Find where the given text appears and provide that cell's center as [x, y] coordinate. 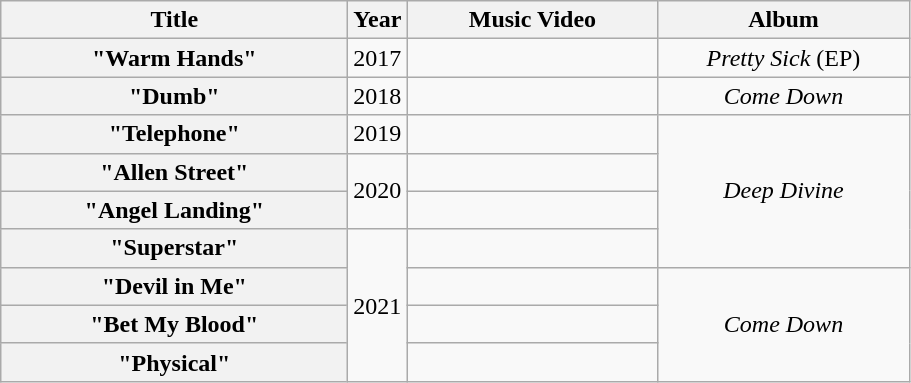
2018 [378, 96]
2019 [378, 134]
"Telephone" [174, 134]
"Physical" [174, 362]
"Superstar" [174, 248]
Album [784, 20]
2020 [378, 191]
"Bet My Blood" [174, 324]
Year [378, 20]
"Allen Street" [174, 172]
"Devil in Me" [174, 286]
Pretty Sick (EP) [784, 58]
2017 [378, 58]
Title [174, 20]
Music Video [532, 20]
"Warm Hands" [174, 58]
Deep Divine [784, 191]
2021 [378, 305]
"Angel Landing" [174, 210]
"Dumb" [174, 96]
